Search for the cell housing the specified text and yield its [X, Y] center coordinate. 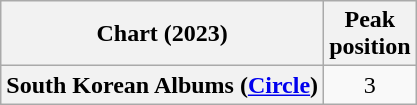
South Korean Albums (Circle) [162, 85]
Chart (2023) [162, 34]
Peakposition [370, 34]
3 [370, 85]
